Determine the [x, y] coordinate at the center of the cell enclosing the given text.  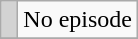
No episode [78, 20]
